From the cell containing the given text, extract its center point as [X, Y] coordinate. 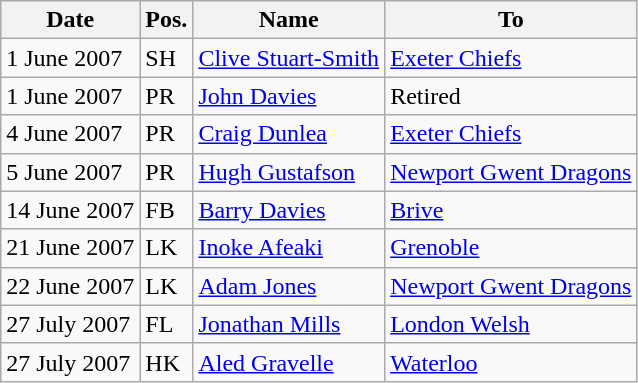
John Davies [289, 96]
Craig Dunlea [289, 134]
Name [289, 20]
Retired [511, 96]
Inoke Afeaki [289, 248]
Grenoble [511, 248]
SH [166, 58]
Barry Davies [289, 210]
Pos. [166, 20]
Aled Gravelle [289, 362]
Hugh Gustafson [289, 172]
Jonathan Mills [289, 324]
14 June 2007 [70, 210]
London Welsh [511, 324]
21 June 2007 [70, 248]
22 June 2007 [70, 286]
Date [70, 20]
FB [166, 210]
FL [166, 324]
HK [166, 362]
Clive Stuart-Smith [289, 58]
Adam Jones [289, 286]
Brive [511, 210]
Waterloo [511, 362]
To [511, 20]
5 June 2007 [70, 172]
4 June 2007 [70, 134]
